From the cell containing the given text, extract its center point as [x, y] coordinate. 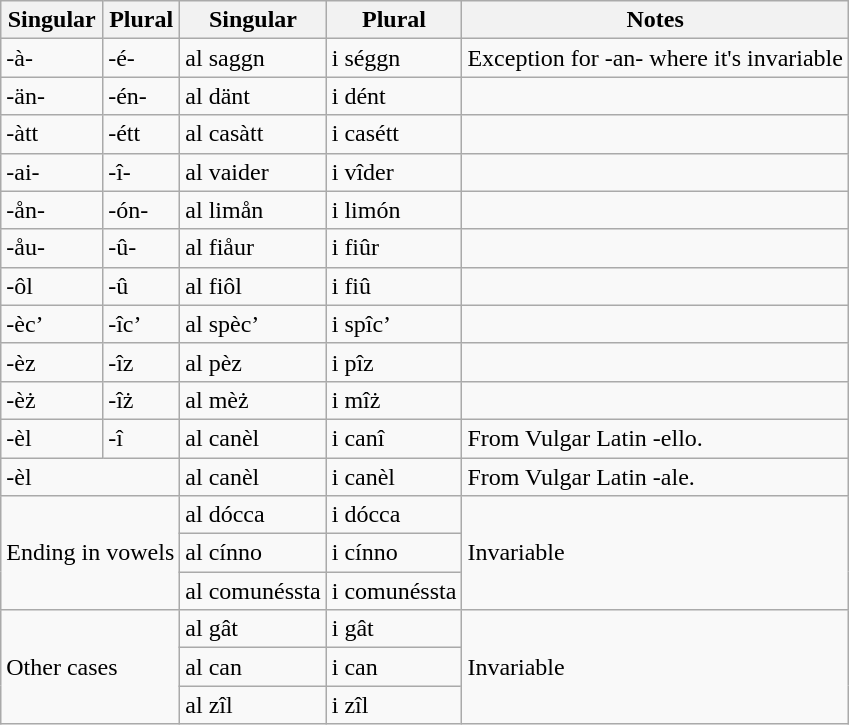
i canèl [394, 477]
-îc’ [142, 324]
-ón- [142, 210]
al zîl [253, 705]
i canî [394, 438]
-û- [142, 248]
i pîz [394, 362]
al can [253, 667]
al cínno [253, 553]
al vaider [253, 172]
-åu- [52, 248]
al fiôl [253, 286]
i gât [394, 629]
-én- [142, 96]
i zîl [394, 705]
i dócca [394, 515]
al spèc’ [253, 324]
i can [394, 667]
i comunéssta [394, 591]
From Vulgar Latin -ello. [656, 438]
-àtt [52, 134]
-ôl [52, 286]
-é- [142, 58]
-än- [52, 96]
al dänt [253, 96]
al mèż [253, 400]
i limón [394, 210]
-û [142, 286]
al pèz [253, 362]
i cínno [394, 553]
-ai- [52, 172]
-èż [52, 400]
i fiû [394, 286]
-étt [142, 134]
-èz [52, 362]
Exception for -an- where it's invariable [656, 58]
-îż [142, 400]
i fiûr [394, 248]
i dént [394, 96]
-ån- [52, 210]
al gât [253, 629]
i séggn [394, 58]
i casétt [394, 134]
i vîder [394, 172]
-î- [142, 172]
i mîż [394, 400]
-èc’ [52, 324]
al comunéssta [253, 591]
From Vulgar Latin -ale. [656, 477]
al casàtt [253, 134]
Other cases [90, 667]
-î [142, 438]
al limån [253, 210]
al dócca [253, 515]
al fiåur [253, 248]
al saggn [253, 58]
-îz [142, 362]
Ending in vowels [90, 553]
i spîc’ [394, 324]
Notes [656, 20]
-à- [52, 58]
